Scan for the cell matching the given text and deliver its (X, Y) coordinate at center. 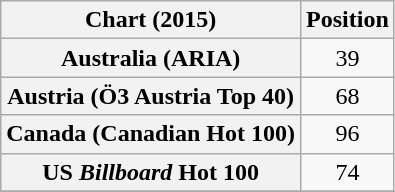
74 (348, 172)
Austria (Ö3 Austria Top 40) (151, 96)
68 (348, 96)
Australia (ARIA) (151, 58)
39 (348, 58)
US Billboard Hot 100 (151, 172)
Position (348, 20)
Canada (Canadian Hot 100) (151, 134)
Chart (2015) (151, 20)
96 (348, 134)
